Capture the cell that displays the provided text and extract its (x, y) central coordinate. 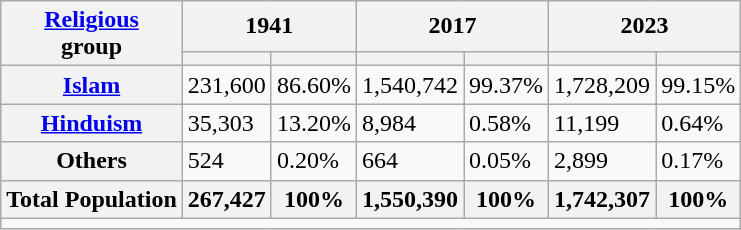
Religiousgroup (92, 34)
8,984 (410, 123)
2,899 (602, 161)
0.58% (506, 123)
99.15% (698, 85)
Hinduism (92, 123)
86.60% (314, 85)
1,728,209 (602, 85)
231,600 (226, 85)
1,540,742 (410, 85)
13.20% (314, 123)
2023 (645, 26)
524 (226, 161)
267,427 (226, 199)
1941 (269, 26)
1,742,307 (602, 199)
99.37% (506, 85)
1,550,390 (410, 199)
Others (92, 161)
0.64% (698, 123)
0.05% (506, 161)
0.17% (698, 161)
Total Population (92, 199)
35,303 (226, 123)
11,199 (602, 123)
2017 (452, 26)
Islam (92, 85)
0.20% (314, 161)
664 (410, 161)
